Return (x, y) of the center of cell containing provided text 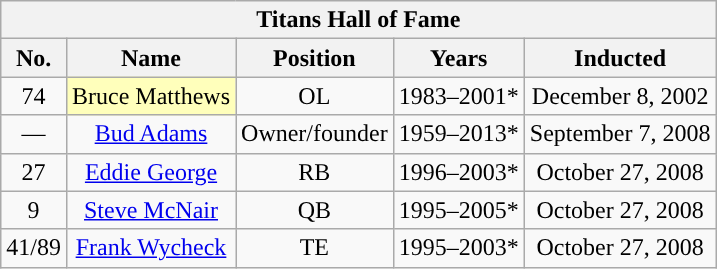
Owner/founder (315, 134)
December 8, 2002 (620, 96)
No. (34, 58)
9 (34, 210)
Bud Adams (150, 134)
1983–2001* (458, 96)
OL (315, 96)
27 (34, 172)
Titans Hall of Fame (358, 20)
Frank Wycheck (150, 248)
41/89 (34, 248)
Steve McNair (150, 210)
Years (458, 58)
RB (315, 172)
Eddie George (150, 172)
— (34, 134)
QB (315, 210)
Bruce Matthews (150, 96)
Position (315, 58)
Inducted (620, 58)
TE (315, 248)
1996–2003* (458, 172)
1995–2003* (458, 248)
1959–2013* (458, 134)
1995–2005* (458, 210)
September 7, 2008 (620, 134)
74 (34, 96)
Name (150, 58)
